Extract the [x, y] coordinate from the center of the cell holding the provided text.  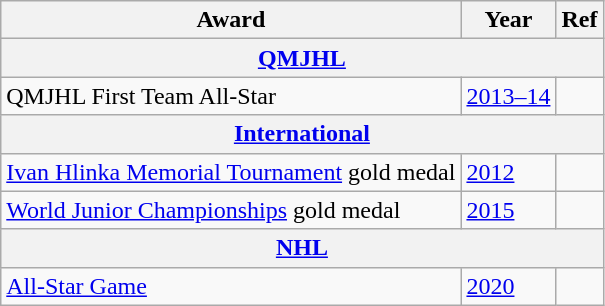
Ref [580, 20]
2012 [508, 172]
2020 [508, 286]
QMJHL First Team All-Star [231, 96]
2013–14 [508, 96]
2015 [508, 210]
World Junior Championships gold medal [231, 210]
All-Star Game [231, 286]
NHL [302, 248]
QMJHL [302, 58]
Ivan Hlinka Memorial Tournament gold medal [231, 172]
Year [508, 20]
International [302, 134]
Award [231, 20]
